Return the (x, y) coordinate for the center point of the cell that contains the specified text.  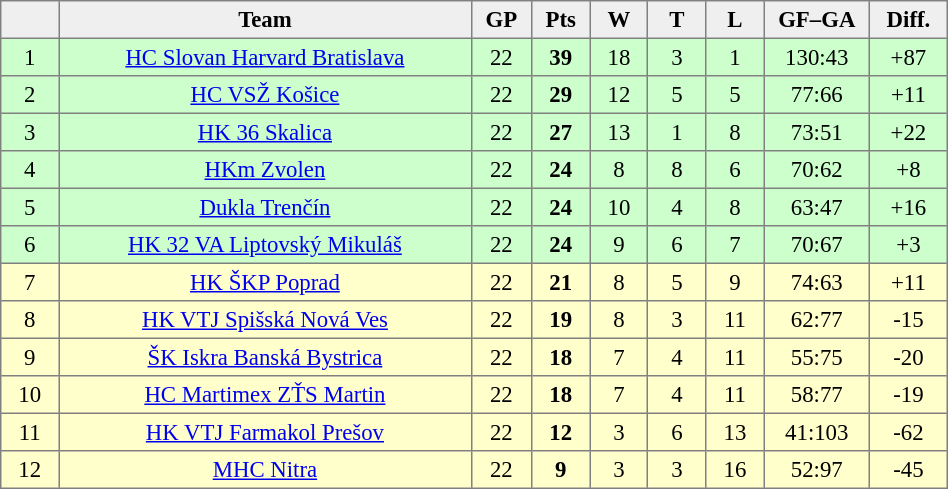
Diff. (909, 20)
70:62 (817, 170)
HK VTJ Spišská Nová Ves (265, 320)
HK 32 VA Liptovský Mikuláš (265, 245)
55:75 (817, 357)
19 (560, 320)
HK ŠKP Poprad (265, 282)
73:51 (817, 132)
74:63 (817, 282)
62:77 (817, 320)
58:77 (817, 395)
21 (560, 282)
HC VSŽ Košice (265, 95)
2 (30, 95)
Pts (560, 20)
70:67 (817, 245)
T (677, 20)
Dukla Trenčín (265, 207)
41:103 (817, 432)
+22 (909, 132)
Team (265, 20)
GP (501, 20)
39 (560, 57)
130:43 (817, 57)
+3 (909, 245)
-45 (909, 470)
+8 (909, 170)
L (735, 20)
GF–GA (817, 20)
16 (735, 470)
-62 (909, 432)
ŠK Iskra Banská Bystrica (265, 357)
+16 (909, 207)
77:66 (817, 95)
HKm Zvolen (265, 170)
HC Martimex ZŤS Martin (265, 395)
HK VTJ Farmakol Prešov (265, 432)
HK 36 Skalica (265, 132)
52:97 (817, 470)
-19 (909, 395)
MHC Nitra (265, 470)
29 (560, 95)
+87 (909, 57)
W (619, 20)
-20 (909, 357)
-15 (909, 320)
HC Slovan Harvard Bratislava (265, 57)
63:47 (817, 207)
27 (560, 132)
